From the cell containing the given text, extract its center point as [x, y] coordinate. 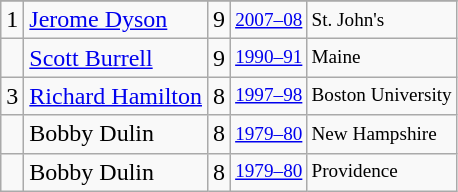
1 [12, 20]
Scott Burrell [116, 58]
Providence [382, 172]
2007–08 [269, 20]
1990–91 [269, 58]
Jerome Dyson [116, 20]
1997–98 [269, 96]
Maine [382, 58]
Boston University [382, 96]
New Hampshire [382, 134]
Richard Hamilton [116, 96]
St. John's [382, 20]
3 [12, 96]
